Search for the cell housing the specified text and yield its [X, Y] center coordinate. 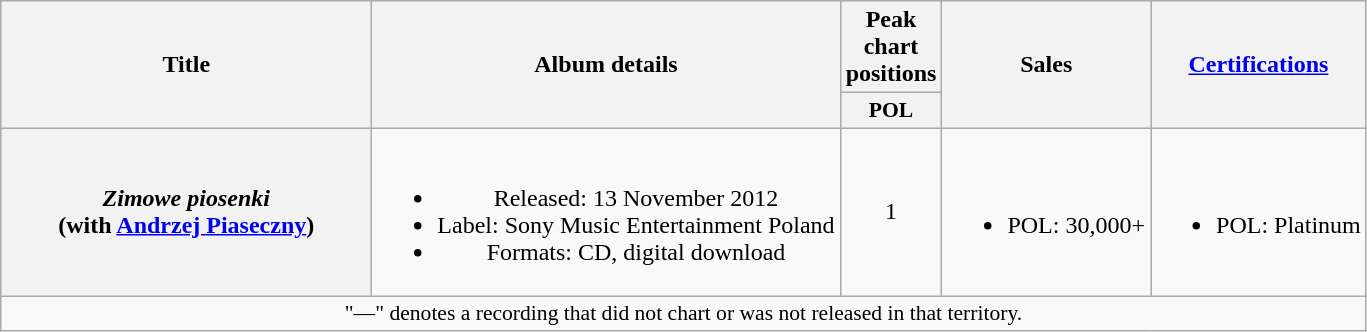
Title [186, 65]
Peak chart positions [891, 47]
"—" denotes a recording that did not chart or was not released in that territory. [684, 314]
Sales [1046, 65]
Released: 13 November 2012Label: Sony Music Entertainment PolandFormats: CD, digital download [606, 212]
Certifications [1259, 65]
POL: 30,000+ [1046, 212]
1 [891, 212]
POL [891, 111]
Album details [606, 65]
POL: Platinum [1259, 212]
Zimowe piosenki(with Andrzej Piaseczny) [186, 212]
